Scan for the cell matching the given text and deliver its (X, Y) coordinate at center. 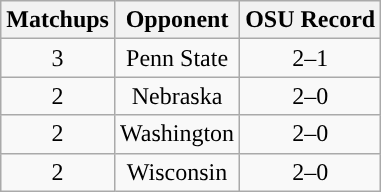
Wisconsin (176, 172)
3 (58, 58)
Washington (176, 134)
Opponent (176, 20)
Nebraska (176, 96)
Penn State (176, 58)
OSU Record (310, 20)
2–1 (310, 58)
Matchups (58, 20)
